From the cell containing the given text, extract its center point as [X, Y] coordinate. 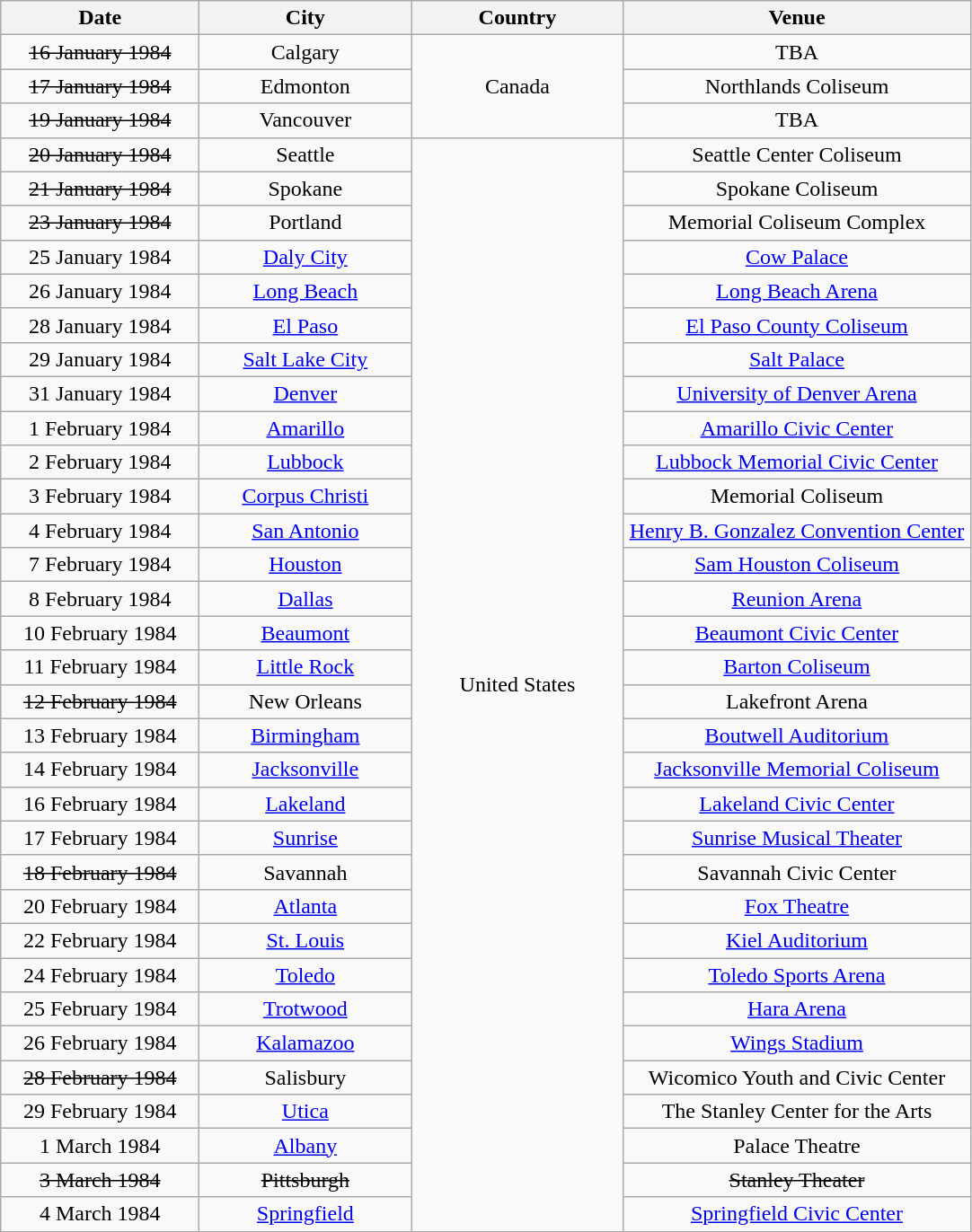
Long Beach Arena [797, 291]
28 January 1984 [101, 325]
Wicomico Youth and Civic Center [797, 1078]
2 February 1984 [101, 462]
Springfield Civic Center [797, 1214]
12 February 1984 [101, 701]
Boutwell Auditorium [797, 735]
Houston [305, 565]
Sam Houston Coliseum [797, 565]
26 January 1984 [101, 291]
Long Beach [305, 291]
17 February 1984 [101, 838]
29 February 1984 [101, 1112]
Little Rock [305, 667]
Lakeland [305, 804]
Seattle Center Coliseum [797, 154]
24 February 1984 [101, 974]
Toledo Sports Arena [797, 974]
Hara Arena [797, 1009]
10 February 1984 [101, 633]
Memorial Coliseum [797, 497]
31 January 1984 [101, 393]
Spokane [305, 189]
Pittsburgh [305, 1180]
Trotwood [305, 1009]
Savannah Civic Center [797, 872]
Corpus Christi [305, 497]
1 February 1984 [101, 428]
Denver [305, 393]
Kalamazoo [305, 1043]
Fox Theatre [797, 906]
3 March 1984 [101, 1180]
Stanley Theater [797, 1180]
Albany [305, 1146]
Spokane Coliseum [797, 189]
Cow Palace [797, 257]
3 February 1984 [101, 497]
Beaumont Civic Center [797, 633]
11 February 1984 [101, 667]
4 February 1984 [101, 531]
20 January 1984 [101, 154]
Reunion Arena [797, 599]
20 February 1984 [101, 906]
Dallas [305, 599]
Lubbock [305, 462]
21 January 1984 [101, 189]
19 January 1984 [101, 120]
13 February 1984 [101, 735]
25 February 1984 [101, 1009]
Lakeland Civic Center [797, 804]
18 February 1984 [101, 872]
City [305, 18]
Jacksonville [305, 770]
Kiel Auditorium [797, 940]
Lubbock Memorial Civic Center [797, 462]
Seattle [305, 154]
Springfield [305, 1214]
Jacksonville Memorial Coliseum [797, 770]
Calgary [305, 52]
San Antonio [305, 531]
Atlanta [305, 906]
16 February 1984 [101, 804]
28 February 1984 [101, 1078]
Savannah [305, 872]
Birmingham [305, 735]
26 February 1984 [101, 1043]
17 January 1984 [101, 86]
7 February 1984 [101, 565]
Beaumont [305, 633]
8 February 1984 [101, 599]
Portland [305, 223]
Lakefront Arena [797, 701]
Salisbury [305, 1078]
29 January 1984 [101, 359]
Sunrise [305, 838]
Canada [517, 86]
Daly City [305, 257]
14 February 1984 [101, 770]
Henry B. Gonzalez Convention Center [797, 531]
Memorial Coliseum Complex [797, 223]
Country [517, 18]
The Stanley Center for the Arts [797, 1112]
El Paso [305, 325]
Venue [797, 18]
Amarillo Civic Center [797, 428]
University of Denver Arena [797, 393]
1 March 1984 [101, 1146]
Palace Theatre [797, 1146]
4 March 1984 [101, 1214]
Amarillo [305, 428]
Date [101, 18]
Barton Coliseum [797, 667]
Northlands Coliseum [797, 86]
16 January 1984 [101, 52]
Utica [305, 1112]
25 January 1984 [101, 257]
New Orleans [305, 701]
Wings Stadium [797, 1043]
Edmonton [305, 86]
22 February 1984 [101, 940]
Vancouver [305, 120]
Salt Palace [797, 359]
Toledo [305, 974]
23 January 1984 [101, 223]
Salt Lake City [305, 359]
Sunrise Musical Theater [797, 838]
United States [517, 684]
El Paso County Coliseum [797, 325]
St. Louis [305, 940]
